Output the [X, Y] coordinate of the center of the cell containing the given text.  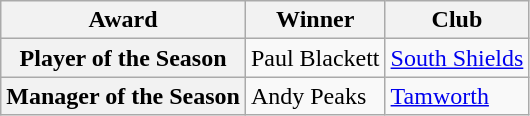
Winner [315, 20]
Manager of the Season [124, 96]
Club [457, 20]
South Shields [457, 58]
Award [124, 20]
Andy Peaks [315, 96]
Paul Blackett [315, 58]
Tamworth [457, 96]
Player of the Season [124, 58]
